Output the (X, Y) coordinate of the center of the cell containing the given text.  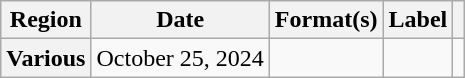
October 25, 2024 (180, 58)
Region (46, 20)
Format(s) (326, 20)
Date (180, 20)
Various (46, 58)
Label (418, 20)
